Pinpoint the cell where the given text exists, returning its (X, Y) midpoint coordinate. 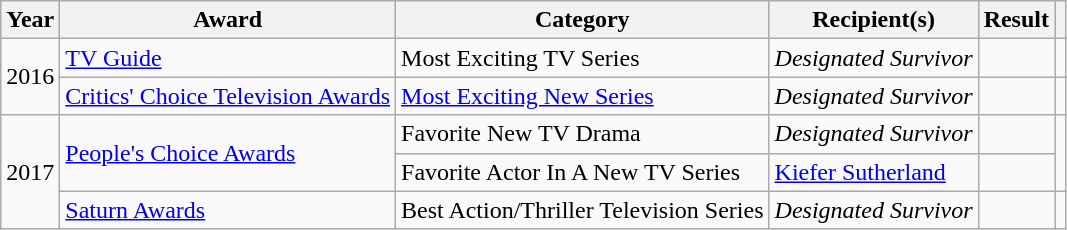
Saturn Awards (228, 210)
Award (228, 20)
Critics' Choice Television Awards (228, 96)
2017 (30, 172)
Kiefer Sutherland (874, 172)
2016 (30, 77)
Category (583, 20)
Year (30, 20)
Best Action/Thriller Television Series (583, 210)
TV Guide (228, 58)
Favorite Actor In A New TV Series (583, 172)
People's Choice Awards (228, 153)
Recipient(s) (874, 20)
Favorite New TV Drama (583, 134)
Result (1016, 20)
Most Exciting TV Series (583, 58)
Most Exciting New Series (583, 96)
